Determine the [X, Y] coordinate at the center of the cell enclosing the given text.  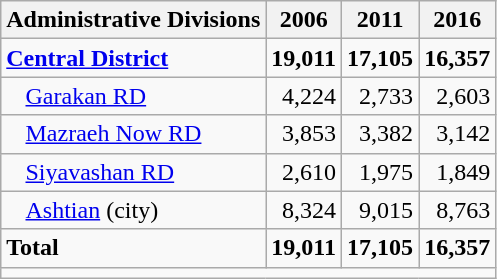
1,975 [380, 172]
8,763 [458, 210]
3,382 [380, 134]
3,853 [304, 134]
Central District [134, 58]
2,733 [380, 96]
9,015 [380, 210]
2011 [380, 20]
Mazraeh Now RD [134, 134]
3,142 [458, 134]
Garakan RD [134, 96]
4,224 [304, 96]
Ashtian (city) [134, 210]
8,324 [304, 210]
Total [134, 248]
Administrative Divisions [134, 20]
2016 [458, 20]
2,610 [304, 172]
2006 [304, 20]
1,849 [458, 172]
Siyavashan RD [134, 172]
2,603 [458, 96]
